Find where the given text appears and provide that cell's center as [x, y] coordinate. 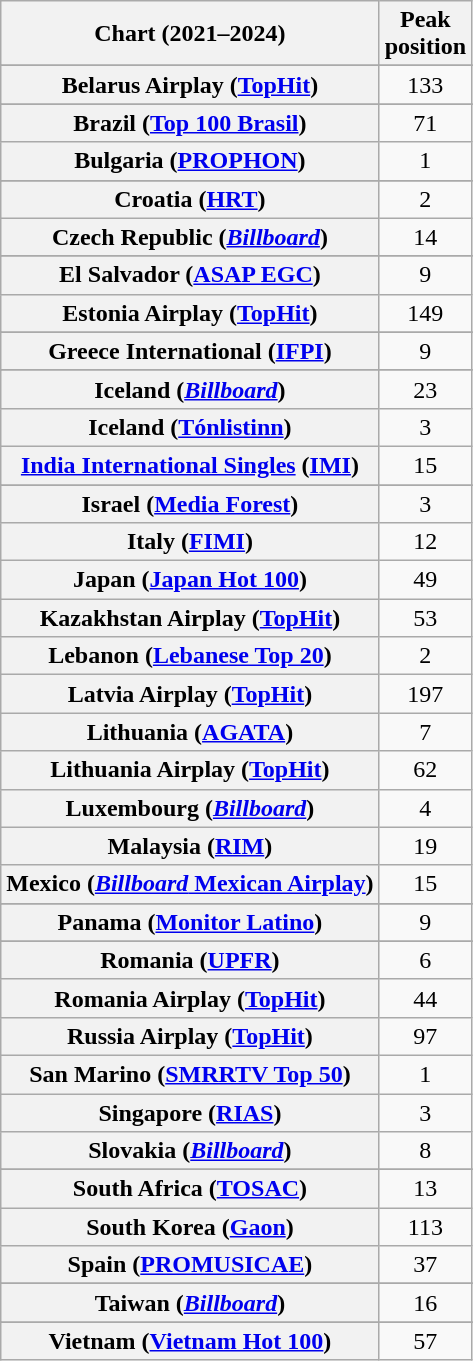
Spain (PROMUSICAE) [190, 1265]
37 [425, 1265]
23 [425, 389]
19 [425, 846]
16 [425, 1303]
197 [425, 694]
Lithuania (AGATA) [190, 732]
Luxembourg (Billboard) [190, 808]
Czech Republic (Billboard) [190, 237]
Israel (Media Forest) [190, 503]
Japan (Japan Hot 100) [190, 580]
133 [425, 85]
53 [425, 618]
El Salvador (ASAP EGC) [190, 275]
Peakposition [425, 34]
Latvia Airplay (TopHit) [190, 694]
Russia Airplay (TopHit) [190, 1036]
8 [425, 1151]
Taiwan (Billboard) [190, 1303]
Mexico (Billboard Mexican Airplay) [190, 884]
South Korea (Gaon) [190, 1227]
Estonia Airplay (TopHit) [190, 313]
Greece International (IFPI) [190, 351]
Romania (UPFR) [190, 960]
13 [425, 1189]
Malaysia (RIM) [190, 846]
Belarus Airplay (TopHit) [190, 85]
7 [425, 732]
San Marino (SMRRTV Top 50) [190, 1074]
4 [425, 808]
Bulgaria (PROPHON) [190, 161]
97 [425, 1036]
Romania Airplay (TopHit) [190, 998]
Iceland (Billboard) [190, 389]
Vietnam (Vietnam Hot 100) [190, 1341]
62 [425, 770]
Croatia (HRT) [190, 199]
Kazakhstan Airplay (TopHit) [190, 618]
Brazil (Top 100 Brasil) [190, 123]
Singapore (RIAS) [190, 1113]
49 [425, 580]
12 [425, 542]
Lebanon (Lebanese Top 20) [190, 656]
India International Singles (IMI) [190, 465]
Slovakia (Billboard) [190, 1151]
71 [425, 123]
57 [425, 1341]
44 [425, 998]
6 [425, 960]
Iceland (Tónlistinn) [190, 427]
Chart (2021–2024) [190, 34]
14 [425, 237]
Lithuania Airplay (TopHit) [190, 770]
South Africa (TOSAC) [190, 1189]
Panama (Monitor Latino) [190, 922]
149 [425, 313]
113 [425, 1227]
Italy (FIMI) [190, 542]
